Capture the cell that displays the provided text and extract its [x, y] central coordinate. 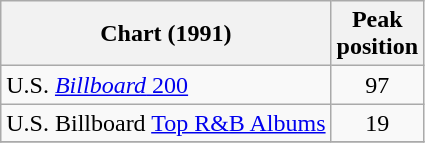
U.S. Billboard 200 [166, 85]
19 [377, 123]
Chart (1991) [166, 34]
97 [377, 85]
U.S. Billboard Top R&B Albums [166, 123]
Peakposition [377, 34]
